Identify which cell holds the provided text, then report its [X, Y] central coordinate. 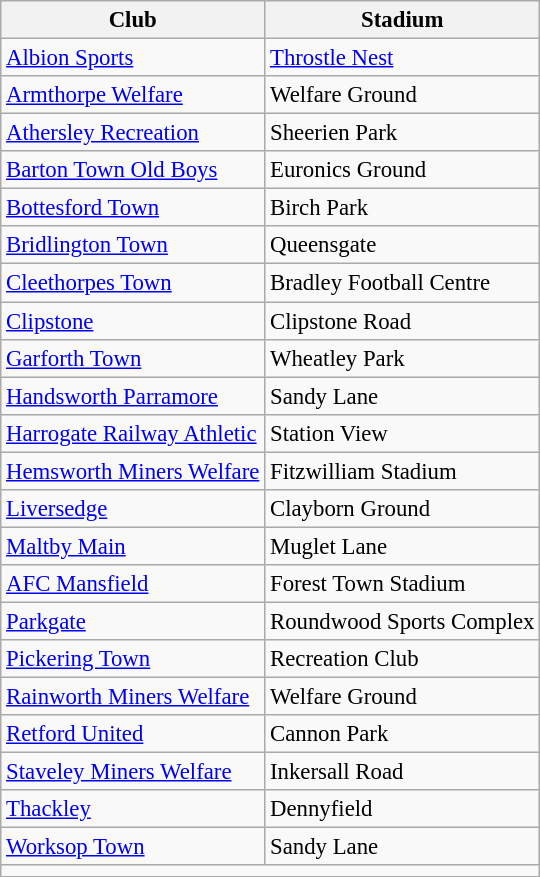
Thackley [133, 809]
Recreation Club [402, 659]
Inkersall Road [402, 772]
Pickering Town [133, 659]
Barton Town Old Boys [133, 170]
Roundwood Sports Complex [402, 621]
Forest Town Stadium [402, 584]
Birch Park [402, 208]
Staveley Miners Welfare [133, 772]
Maltby Main [133, 546]
Rainworth Miners Welfare [133, 697]
Dennyfield [402, 809]
Hemsworth Miners Welfare [133, 471]
Worksop Town [133, 847]
Retford United [133, 734]
AFC Mansfield [133, 584]
Handsworth Parramore [133, 396]
Fitzwilliam Stadium [402, 471]
Bridlington Town [133, 245]
Clipstone Road [402, 321]
Clipstone [133, 321]
Station View [402, 433]
Cleethorpes Town [133, 283]
Throstle Nest [402, 58]
Stadium [402, 20]
Euronics Ground [402, 170]
Armthorpe Welfare [133, 95]
Wheatley Park [402, 358]
Liversedge [133, 509]
Garforth Town [133, 358]
Bottesford Town [133, 208]
Clayborn Ground [402, 509]
Albion Sports [133, 58]
Queensgate [402, 245]
Harrogate Railway Athletic [133, 433]
Athersley Recreation [133, 133]
Parkgate [133, 621]
Muglet Lane [402, 546]
Sheerien Park [402, 133]
Cannon Park [402, 734]
Club [133, 20]
Bradley Football Centre [402, 283]
